Return the [X, Y] coordinate for the center point of the cell that contains the specified text.  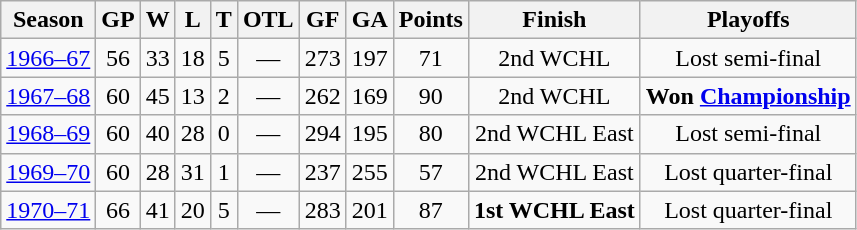
57 [430, 172]
W [158, 20]
1966–67 [48, 58]
33 [158, 58]
1st WCHL East [554, 210]
1970–71 [48, 210]
OTL [268, 20]
273 [322, 58]
0 [224, 134]
195 [370, 134]
201 [370, 210]
262 [322, 96]
31 [192, 172]
Won Championship [748, 96]
13 [192, 96]
1969–70 [48, 172]
Points [430, 20]
197 [370, 58]
GP [118, 20]
41 [158, 210]
87 [430, 210]
80 [430, 134]
1968–69 [48, 134]
294 [322, 134]
90 [430, 96]
169 [370, 96]
2 [224, 96]
1967–68 [48, 96]
20 [192, 210]
L [192, 20]
GF [322, 20]
GA [370, 20]
T [224, 20]
71 [430, 58]
56 [118, 58]
Playoffs [748, 20]
283 [322, 210]
45 [158, 96]
237 [322, 172]
Season [48, 20]
1 [224, 172]
18 [192, 58]
66 [118, 210]
Finish [554, 20]
40 [158, 134]
255 [370, 172]
